For the text-containing cell, return its midpoint in [x, y] coordinate format. 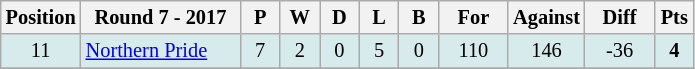
Against [546, 17]
146 [546, 51]
D [340, 17]
110 [474, 51]
For [474, 17]
Pts [674, 17]
P [260, 17]
B [419, 17]
Position [41, 17]
L [379, 17]
7 [260, 51]
W [300, 17]
Round 7 - 2017 [161, 17]
5 [379, 51]
Northern Pride [161, 51]
2 [300, 51]
11 [41, 51]
-36 [620, 51]
Diff [620, 17]
4 [674, 51]
